Pinpoint the cell where the given text exists, returning its [X, Y] midpoint coordinate. 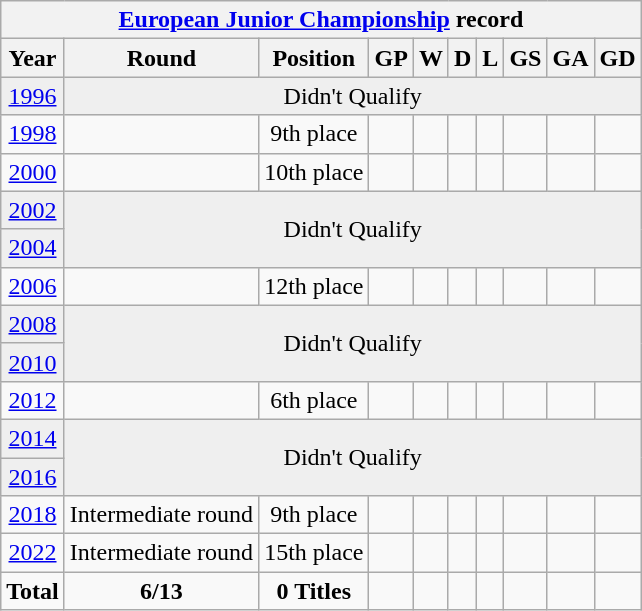
GA [570, 58]
2006 [33, 286]
L [490, 58]
0 Titles [314, 591]
W [430, 58]
GS [526, 58]
2012 [33, 400]
1998 [33, 134]
2004 [33, 248]
2014 [33, 438]
2016 [33, 477]
2022 [33, 553]
2002 [33, 210]
Position [314, 58]
2000 [33, 172]
European Junior Championship record [321, 20]
Year [33, 58]
6th place [314, 400]
GD [618, 58]
D [462, 58]
1996 [33, 96]
6/13 [161, 591]
12th place [314, 286]
2010 [33, 362]
Total [33, 591]
Round [161, 58]
15th place [314, 553]
10th place [314, 172]
2018 [33, 515]
GP [391, 58]
2008 [33, 324]
